Detect which cell encompasses the target text, then output its (x, y) center coordinate. 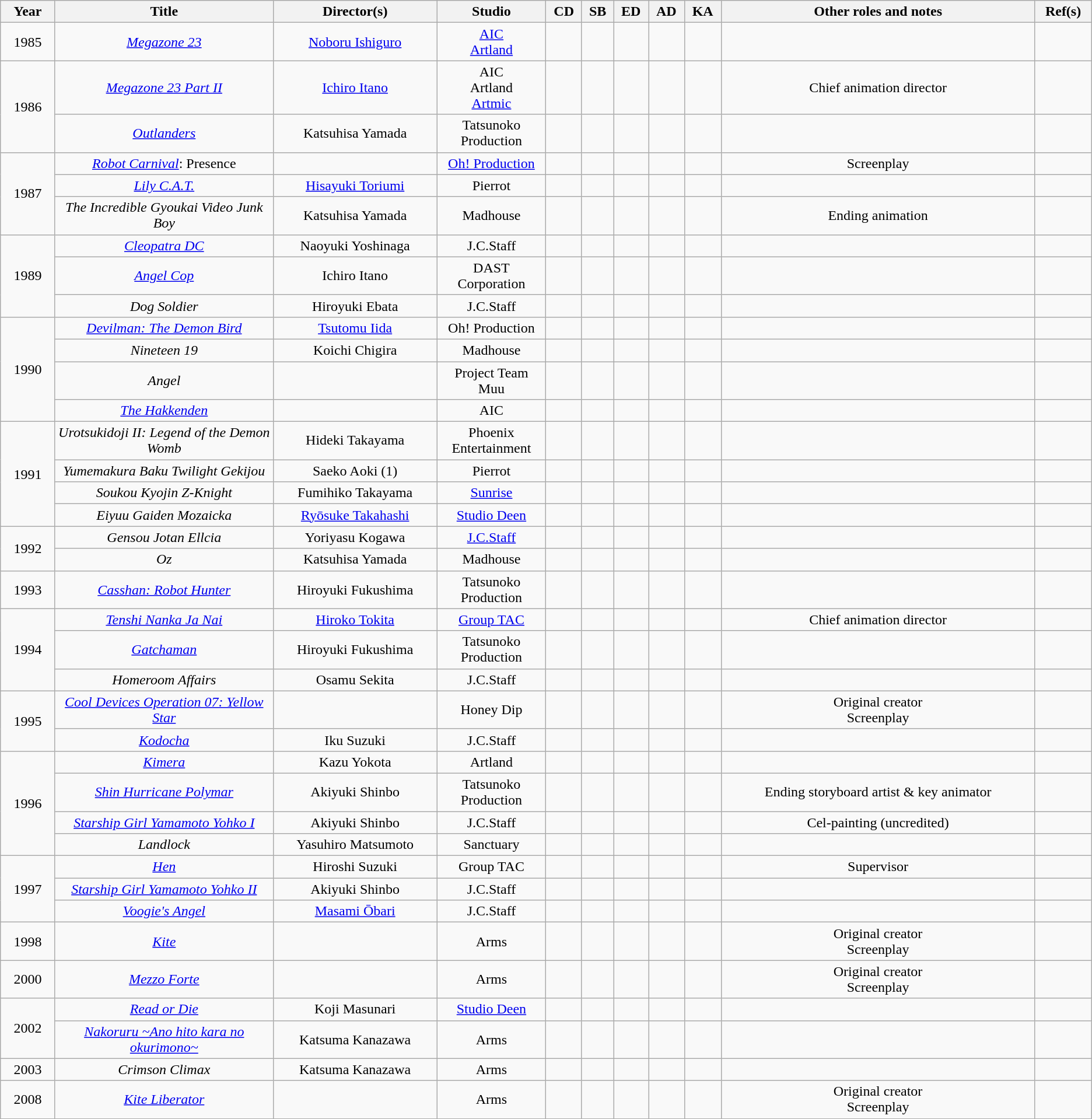
2008 (28, 1099)
Yumemakura Baku Twilight Gekijou (164, 471)
Sanctuary (491, 845)
1987 (28, 194)
Landlock (164, 845)
Screenplay (878, 163)
Eiyuu Gaiden Mozaicka (164, 515)
1997 (28, 889)
The Hakkenden (164, 411)
Soukou Kyojin Z-Knight (164, 493)
Year (28, 12)
Hiroyuki Ebata (355, 306)
Koji Masunari (355, 1009)
Dog Soldier (164, 306)
Yasuhiro Matsumoto (355, 845)
Hisayuki Toriumi (355, 186)
Kodocha (164, 740)
Noboru Ishiguro (355, 42)
Hiroshi Suzuki (355, 867)
Honey Dip (491, 709)
Saeko Aoki (1) (355, 471)
KA (702, 12)
Nineteen 19 (164, 350)
1991 (28, 474)
Director(s) (355, 12)
Ref(s) (1063, 12)
Lily C.A.T. (164, 186)
2002 (28, 1028)
Devilman: The Demon Bird (164, 328)
Hen (164, 867)
Project Team Muu (491, 380)
Homeroom Affairs (164, 680)
Megazone 23 (164, 42)
Naoyuki Yoshinaga (355, 246)
2003 (28, 1069)
Starship Girl Yamamoto Yohko II (164, 889)
1996 (28, 803)
Shin Hurricane Polymar (164, 792)
1993 (28, 589)
AD (667, 12)
Hideki Takayama (355, 441)
1998 (28, 942)
Crimson Climax (164, 1069)
Urotsukidoji II: Legend of the Demon Womb (164, 441)
Casshan: Robot Hunter (164, 589)
1990 (28, 369)
SB (597, 12)
Mezzo Forte (164, 979)
DAST Corporation (491, 275)
Kite Liberator (164, 1099)
Kimera (164, 762)
Tsutomu Iida (355, 328)
1995 (28, 721)
ED (631, 12)
Phoenix Entertainment (491, 441)
Yoriyasu Kogawa (355, 537)
Supervisor (878, 867)
AICArtlandArtmic (491, 88)
Robot Carnival: Presence (164, 163)
Ending storyboard artist & key animator (878, 792)
Voogie's Angel (164, 911)
1994 (28, 650)
CD (564, 12)
1989 (28, 275)
Other roles and notes (878, 12)
Megazone 23 Part II (164, 88)
Kazu Yokota (355, 762)
1992 (28, 548)
The Incredible Gyoukai Video Junk Boy (164, 216)
AICArtland (491, 42)
Read or Die (164, 1009)
Outlanders (164, 133)
Fumihiko Takayama (355, 493)
1986 (28, 106)
Angel (164, 380)
Nakoruru ~Ano hito kara no okurimono~ (164, 1040)
Kite (164, 942)
Studio (491, 12)
Ending animation (878, 216)
2000 (28, 979)
Sunrise (491, 493)
Oz (164, 559)
Hiroko Tokita (355, 620)
AIC (491, 411)
Cool Devices Operation 07: Yellow Star (164, 709)
Iku Suzuki (355, 740)
Artland (491, 762)
Gatchaman (164, 650)
Masami Ōbari (355, 911)
Koichi Chigira (355, 350)
Gensou Jotan Ellcia (164, 537)
Starship Girl Yamamoto Yohko I (164, 822)
Tenshi Nanka Ja Nai (164, 620)
Osamu Sekita (355, 680)
1985 (28, 42)
Title (164, 12)
Angel Cop (164, 275)
Cel-painting (uncredited) (878, 822)
Ryōsuke Takahashi (355, 515)
Cleopatra DC (164, 246)
